Return (x, y) of the center of cell containing provided text 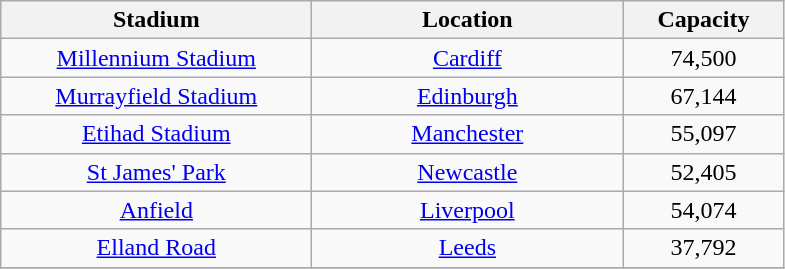
55,097 (704, 134)
Liverpool (468, 210)
74,500 (704, 58)
Location (468, 20)
Anfield (156, 210)
37,792 (704, 248)
67,144 (704, 96)
Capacity (704, 20)
Elland Road (156, 248)
Leeds (468, 248)
Millennium Stadium (156, 58)
Cardiff (468, 58)
Stadium (156, 20)
Etihad Stadium (156, 134)
52,405 (704, 172)
St James' Park (156, 172)
Edinburgh (468, 96)
Manchester (468, 134)
54,074 (704, 210)
Murrayfield Stadium (156, 96)
Newcastle (468, 172)
